For the text-containing cell, return its midpoint in [x, y] coordinate format. 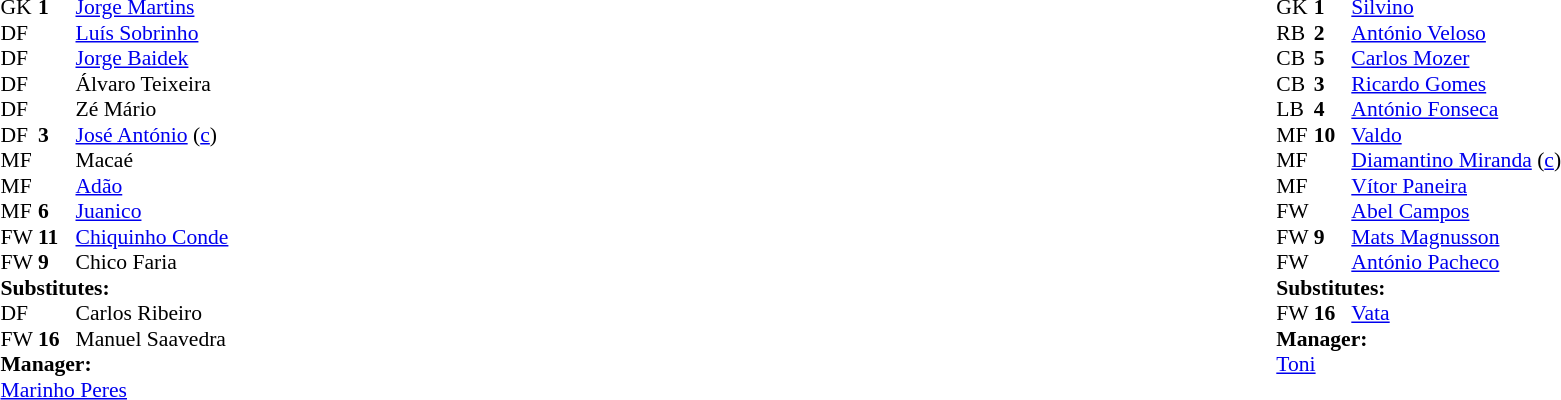
RB [1295, 33]
Toni [1418, 365]
5 [1333, 59]
Diamantino Miranda (c) [1456, 161]
Zé Mário [152, 109]
LB [1295, 109]
Manuel Saavedra [152, 339]
Carlos Mozer [1456, 59]
4 [1333, 109]
Juanico [152, 211]
José António (c) [152, 135]
2 [1333, 33]
Abel Campos [1456, 211]
António Veloso [1456, 33]
Adão [152, 186]
Álvaro Teixeira [152, 84]
Chiquinho Conde [152, 237]
Valdo [1456, 135]
Luís Sobrinho [152, 33]
11 [57, 237]
António Fonseca [1456, 109]
António Pacheco [1456, 263]
Vata [1456, 313]
Mats Magnusson [1456, 237]
Ricardo Gomes [1456, 84]
Chico Faria [152, 263]
Carlos Ribeiro [152, 313]
6 [57, 211]
Vítor Paneira [1456, 186]
Jorge Baidek [152, 59]
10 [1333, 135]
Macaé [152, 161]
